Pinpoint the cell where the given text exists, returning its (X, Y) midpoint coordinate. 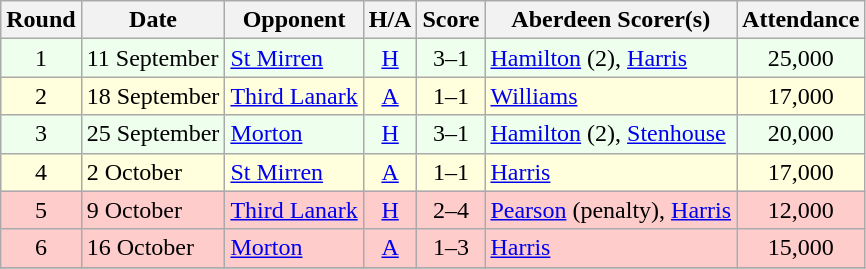
16 October (153, 248)
4 (41, 172)
Williams (611, 96)
2–4 (451, 210)
1 (41, 58)
6 (41, 248)
Opponent (294, 20)
11 September (153, 58)
Date (153, 20)
Hamilton (2), Harris (611, 58)
1–3 (451, 248)
20,000 (801, 134)
Pearson (penalty), Harris (611, 210)
5 (41, 210)
9 October (153, 210)
18 September (153, 96)
Hamilton (2), Stenhouse (611, 134)
Round (41, 20)
2 October (153, 172)
25,000 (801, 58)
Score (451, 20)
2 (41, 96)
15,000 (801, 248)
25 September (153, 134)
Aberdeen Scorer(s) (611, 20)
Attendance (801, 20)
H/A (390, 20)
3 (41, 134)
12,000 (801, 210)
